Scan for the cell matching the given text and deliver its (X, Y) coordinate at center. 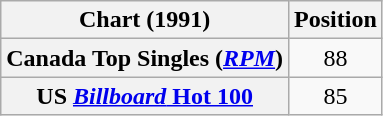
US Billboard Hot 100 (145, 96)
88 (336, 58)
Canada Top Singles (RPM) (145, 58)
Position (336, 20)
85 (336, 96)
Chart (1991) (145, 20)
